Pinpoint the cell where the given text exists, returning its (x, y) midpoint coordinate. 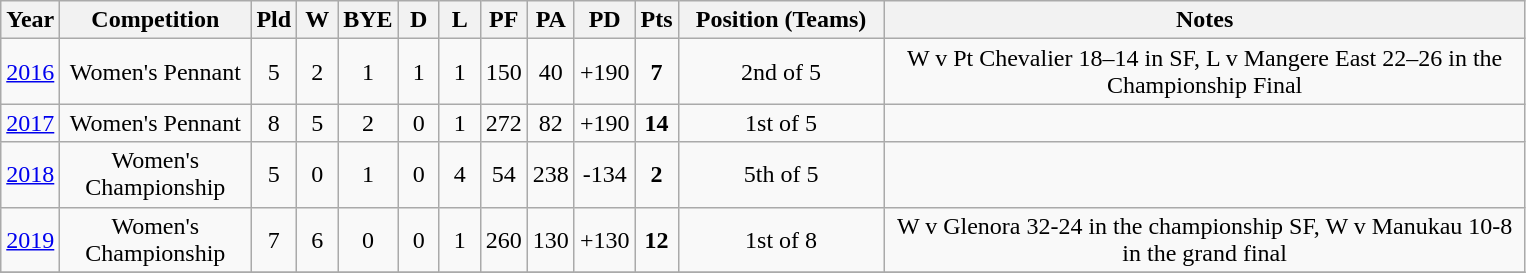
+130 (604, 240)
1st of 5 (781, 123)
PD (604, 20)
Notes (1204, 20)
8 (274, 123)
L (460, 20)
Pts (656, 20)
2018 (30, 174)
14 (656, 123)
Pld (274, 20)
2nd of 5 (781, 72)
W v Pt Chevalier 18–14 in SF, L v Mangere East 22–26 in the Championship Final (1204, 72)
238 (550, 174)
2016 (30, 72)
260 (504, 240)
PF (504, 20)
Position (Teams) (781, 20)
272 (504, 123)
54 (504, 174)
5th of 5 (781, 174)
-134 (604, 174)
130 (550, 240)
12 (656, 240)
1st of 8 (781, 240)
4 (460, 174)
Year (30, 20)
150 (504, 72)
W (318, 20)
6 (318, 240)
Competition (156, 20)
PA (550, 20)
40 (550, 72)
D (418, 20)
2019 (30, 240)
BYE (368, 20)
2017 (30, 123)
W v Glenora 32-24 in the championship SF, W v Manukau 10-8 in the grand final (1204, 240)
82 (550, 123)
